Extract the [X, Y] coordinate from the center of the cell holding the provided text.  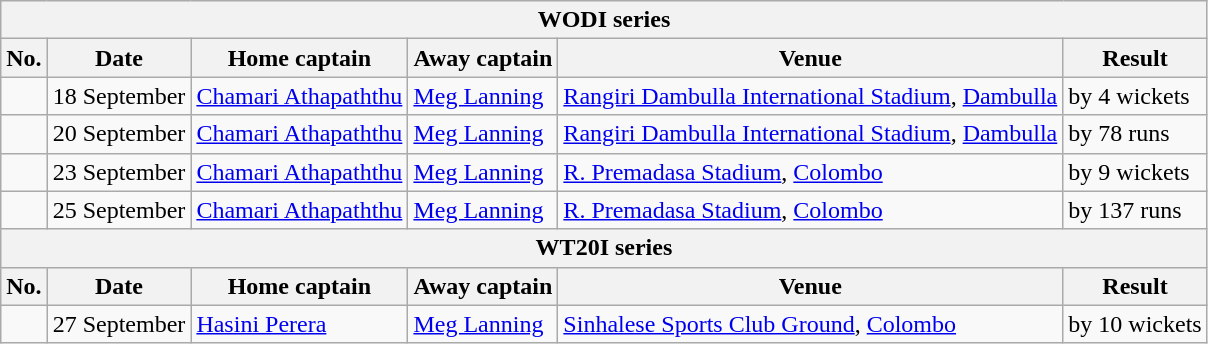
27 September [119, 324]
WODI series [604, 20]
Sinhalese Sports Club Ground, Colombo [810, 324]
WT20I series [604, 248]
by 137 runs [1135, 210]
Hasini Perera [300, 324]
by 4 wickets [1135, 96]
23 September [119, 172]
25 September [119, 210]
by 10 wickets [1135, 324]
20 September [119, 134]
by 78 runs [1135, 134]
by 9 wickets [1135, 172]
18 September [119, 96]
